Find where the given text appears and provide that cell's center as (x, y) coordinate. 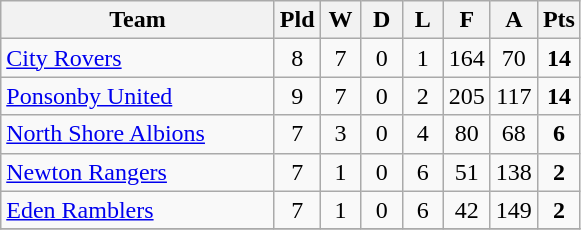
164 (466, 58)
Team (138, 20)
205 (466, 96)
4 (422, 134)
9 (297, 96)
L (422, 20)
A (514, 20)
Pld (297, 20)
D (382, 20)
Ponsonby United (138, 96)
W (340, 20)
Eden Ramblers (138, 210)
42 (466, 210)
3 (340, 134)
70 (514, 58)
117 (514, 96)
80 (466, 134)
149 (514, 210)
F (466, 20)
City Rovers (138, 58)
Pts (558, 20)
68 (514, 134)
Newton Rangers (138, 172)
North Shore Albions (138, 134)
51 (466, 172)
8 (297, 58)
138 (514, 172)
